Return the (x, y) coordinate for the center point of the cell that contains the specified text.  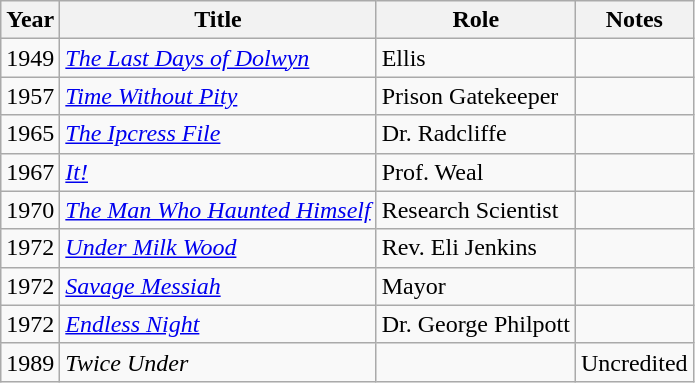
1957 (30, 96)
Title (218, 20)
It! (218, 172)
Rev. Eli Jenkins (476, 248)
1965 (30, 134)
1970 (30, 210)
Under Milk Wood (218, 248)
1949 (30, 58)
Dr. George Philpott (476, 324)
Prison Gatekeeper (476, 96)
Savage Messiah (218, 286)
Uncredited (634, 362)
Mayor (476, 286)
Ellis (476, 58)
Notes (634, 20)
The Last Days of Dolwyn (218, 58)
Prof. Weal (476, 172)
The Ipcress File (218, 134)
The Man Who Haunted Himself (218, 210)
Research Scientist (476, 210)
Year (30, 20)
1989 (30, 362)
Dr. Radcliffe (476, 134)
Time Without Pity (218, 96)
Role (476, 20)
Twice Under (218, 362)
1967 (30, 172)
Endless Night (218, 324)
